Locate the cell with the specified text and output its [X, Y] center coordinate. 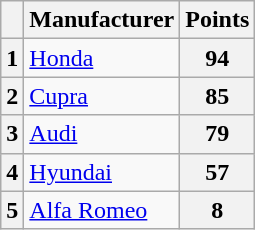
3 [12, 134]
Hyundai [102, 172]
4 [12, 172]
1 [12, 58]
8 [218, 210]
5 [12, 210]
79 [218, 134]
2 [12, 96]
57 [218, 172]
85 [218, 96]
94 [218, 58]
Honda [102, 58]
Alfa Romeo [102, 210]
Points [218, 20]
Audi [102, 134]
Manufacturer [102, 20]
Cupra [102, 96]
